Search for the cell housing the specified text and yield its (x, y) center coordinate. 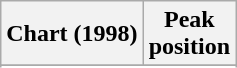
Peakposition (189, 34)
Chart (1998) (72, 34)
